Return the (X, Y) coordinate for the center point of the cell that contains the specified text.  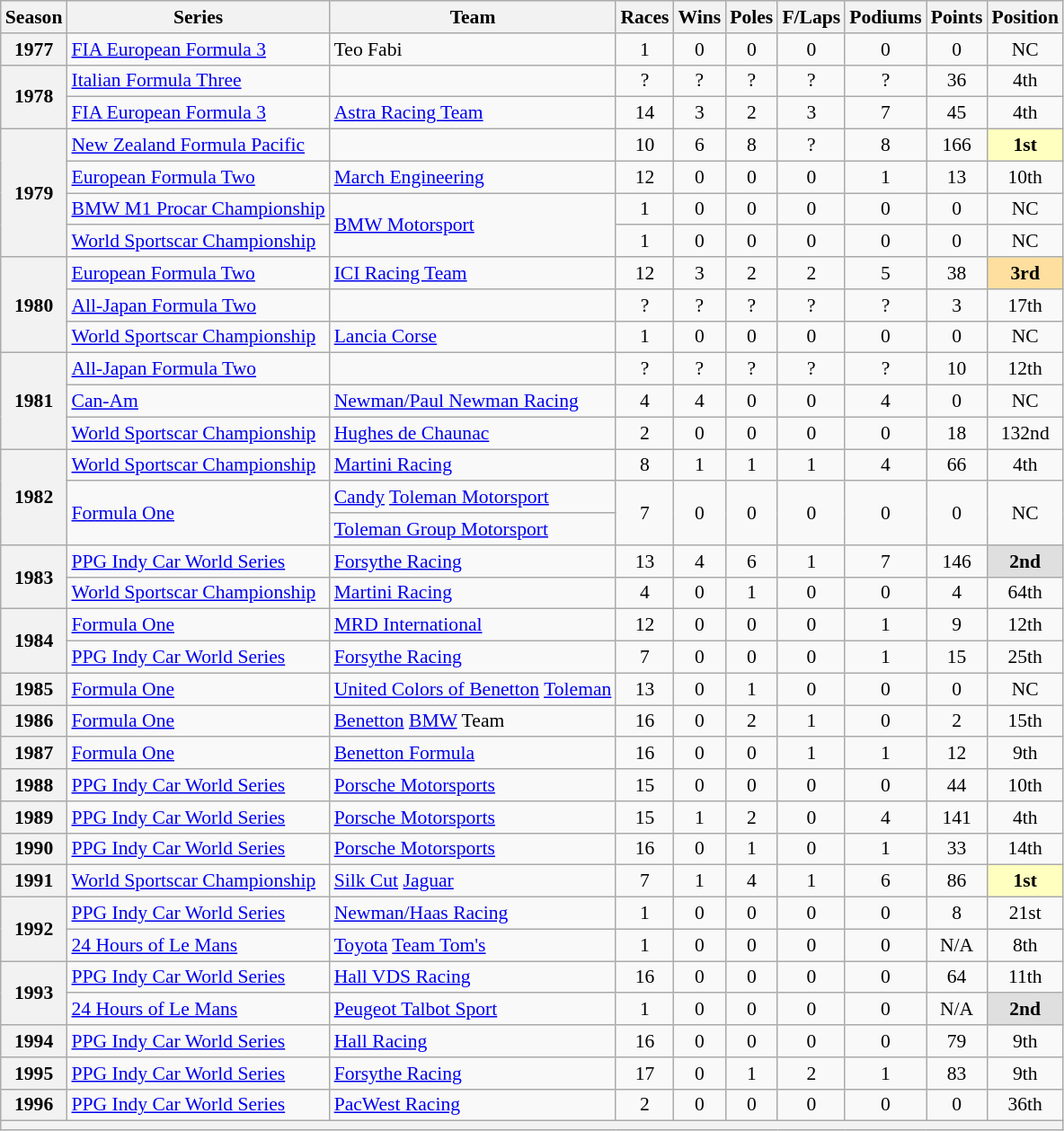
1982 (34, 498)
Team (473, 17)
Hughes de Chaunac (473, 433)
1988 (34, 785)
1977 (34, 49)
36th (1024, 1105)
14th (1024, 849)
PacWest Racing (473, 1105)
Lancia Corse (473, 337)
1993 (34, 994)
Hall Racing (473, 1041)
64th (1024, 593)
Silk Cut Jaguar (473, 881)
Position (1024, 17)
MRD International (473, 625)
1990 (34, 849)
66 (957, 465)
Benetton BMW Team (473, 721)
17 (644, 1074)
1991 (34, 881)
Toyota Team Tom's (473, 945)
BMW M1 Procar Championship (198, 209)
15th (1024, 721)
44 (957, 785)
Wins (700, 17)
United Colors of Benetton Toleman (473, 689)
1992 (34, 929)
5 (886, 273)
141 (957, 817)
1980 (34, 305)
36 (957, 81)
1983 (34, 577)
33 (957, 849)
1978 (34, 97)
38 (957, 273)
F/Laps (811, 17)
New Zealand Formula Pacific (198, 146)
Newman/Haas Racing (473, 914)
Peugeot Talbot Sport (473, 1010)
Astra Racing Team (473, 113)
Hall VDS Racing (473, 977)
8th (1024, 945)
Teo Fabi (473, 49)
146 (957, 561)
Italian Formula Three (198, 81)
March Engineering (473, 177)
Series (198, 17)
1994 (34, 1041)
ICI Racing Team (473, 273)
3rd (1024, 273)
Podiums (886, 17)
64 (957, 977)
Poles (751, 17)
1984 (34, 641)
166 (957, 146)
9 (957, 625)
11th (1024, 977)
1986 (34, 721)
Can-Am (198, 402)
Points (957, 17)
1995 (34, 1074)
21st (1024, 914)
1987 (34, 754)
1985 (34, 689)
1989 (34, 817)
83 (957, 1074)
45 (957, 113)
Candy Toleman Motorsport (473, 498)
1996 (34, 1105)
14 (644, 113)
Newman/Paul Newman Racing (473, 402)
Benetton Formula (473, 754)
25th (1024, 658)
18 (957, 433)
1981 (34, 401)
Toleman Group Motorsport (473, 529)
BMW Motorsport (473, 225)
132nd (1024, 433)
17th (1024, 305)
Season (34, 17)
79 (957, 1041)
Races (644, 17)
86 (957, 881)
1979 (34, 193)
